Search for the cell housing the specified text and yield its [X, Y] center coordinate. 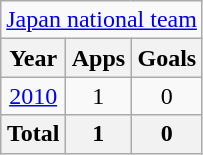
Total [34, 134]
2010 [34, 96]
Japan national team [102, 20]
Goals [166, 58]
Year [34, 58]
Apps [99, 58]
